Identify which cell holds the provided text, then report its (X, Y) central coordinate. 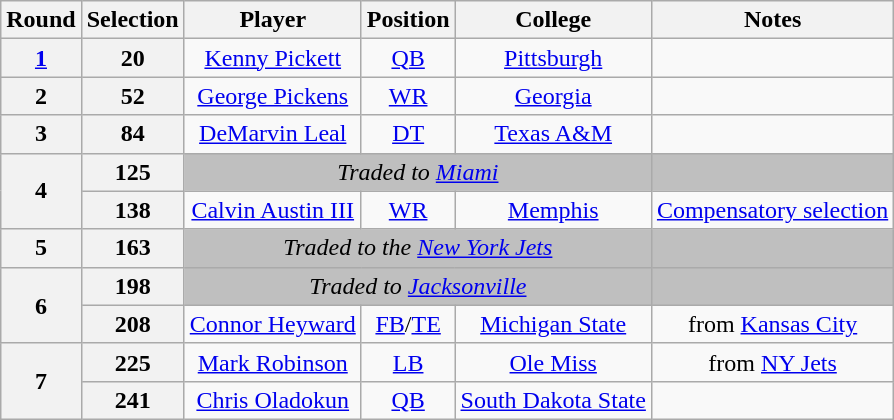
20 (132, 58)
College (553, 20)
2 (41, 96)
198 (132, 286)
84 (132, 134)
DT (408, 134)
Ole Miss (553, 362)
from Kansas City (772, 324)
5 (41, 248)
Texas A&M (553, 134)
1 (41, 58)
208 (132, 324)
Round (41, 20)
Traded to Jacksonville (418, 286)
Calvin Austin III (272, 210)
Position (408, 20)
4 (41, 191)
241 (132, 400)
125 (132, 172)
South Dakota State (553, 400)
Notes (772, 20)
from NY Jets (772, 362)
Georgia (553, 96)
FB/TE (408, 324)
George Pickens (272, 96)
6 (41, 305)
Connor Heyward (272, 324)
Mark Robinson (272, 362)
LB (408, 362)
Selection (132, 20)
138 (132, 210)
Chris Oladokun (272, 400)
Compensatory selection (772, 210)
7 (41, 381)
225 (132, 362)
163 (132, 248)
52 (132, 96)
Michigan State (553, 324)
Kenny Pickett (272, 58)
Traded to the New York Jets (418, 248)
3 (41, 134)
Memphis (553, 210)
DeMarvin Leal (272, 134)
Traded to Miami (418, 172)
Player (272, 20)
Pittsburgh (553, 58)
